For the text-containing cell, return its midpoint in (x, y) coordinate format. 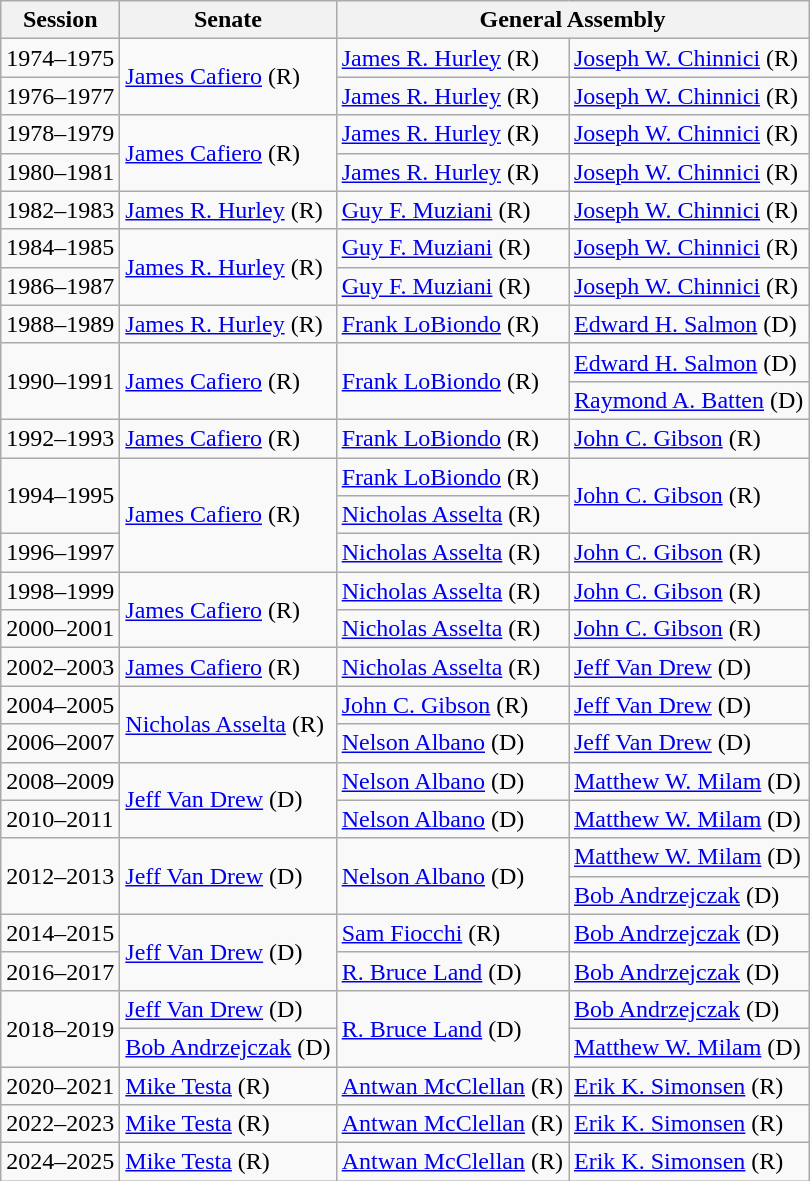
1994–1995 (60, 496)
1996–1997 (60, 553)
2006–2007 (60, 743)
2022–2023 (60, 1124)
2004–2005 (60, 705)
1980–1981 (60, 172)
Sam Fiocchi (R) (452, 933)
2018–2019 (60, 1028)
2024–2025 (60, 1162)
1992–1993 (60, 438)
1984–1985 (60, 248)
1986–1987 (60, 286)
2020–2021 (60, 1085)
General Assembly (572, 20)
Session (60, 20)
Raymond A. Batten (D) (688, 400)
2014–2015 (60, 933)
1976–1977 (60, 96)
1998–1999 (60, 591)
2002–2003 (60, 667)
Senate (228, 20)
2000–2001 (60, 629)
1990–1991 (60, 381)
2008–2009 (60, 781)
1982–1983 (60, 210)
1988–1989 (60, 324)
2016–2017 (60, 971)
2012–2013 (60, 876)
1978–1979 (60, 134)
2010–2011 (60, 819)
1974–1975 (60, 58)
